Extract the [x, y] coordinate from the center of the cell holding the provided text.  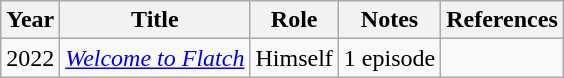
References [502, 20]
2022 [30, 58]
Year [30, 20]
Himself [294, 58]
Role [294, 20]
Notes [389, 20]
1 episode [389, 58]
Title [155, 20]
Welcome to Flatch [155, 58]
